Pinpoint the cell where the given text exists, returning its [x, y] midpoint coordinate. 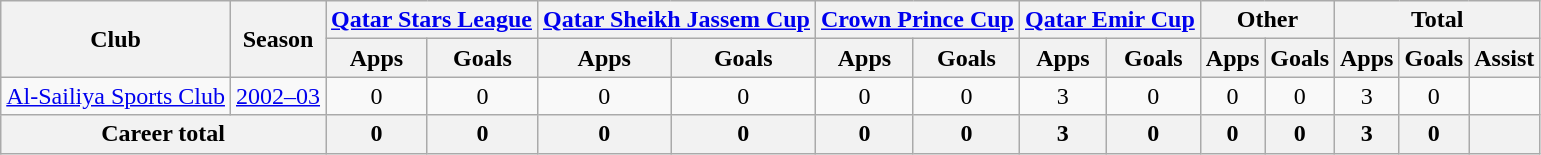
Career total [164, 134]
Club [116, 39]
Assist [1504, 58]
Season [278, 39]
Total [1438, 20]
Qatar Emir Cup [1110, 20]
Qatar Stars League [432, 20]
Crown Prince Cup [918, 20]
Other [1267, 20]
2002–03 [278, 96]
Qatar Sheikh Jassem Cup [676, 20]
Al-Sailiya Sports Club [116, 96]
